Scan for the cell matching the given text and deliver its [X, Y] coordinate at center. 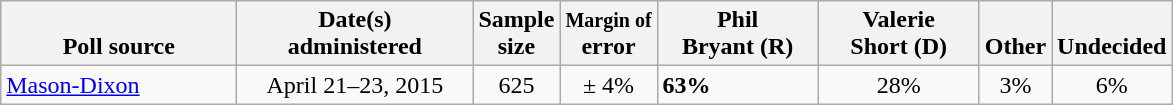
ValerieShort (D) [898, 34]
Other [1015, 34]
28% [898, 85]
PhilBryant (R) [738, 34]
Date(s)administered [355, 34]
625 [516, 85]
Mason-Dixon [119, 85]
Samplesize [516, 34]
Undecided [1112, 34]
± 4% [608, 85]
6% [1112, 85]
63% [738, 85]
Poll source [119, 34]
Margin oferror [608, 34]
3% [1015, 85]
April 21–23, 2015 [355, 85]
